Scan for the cell matching the given text and deliver its [x, y] coordinate at center. 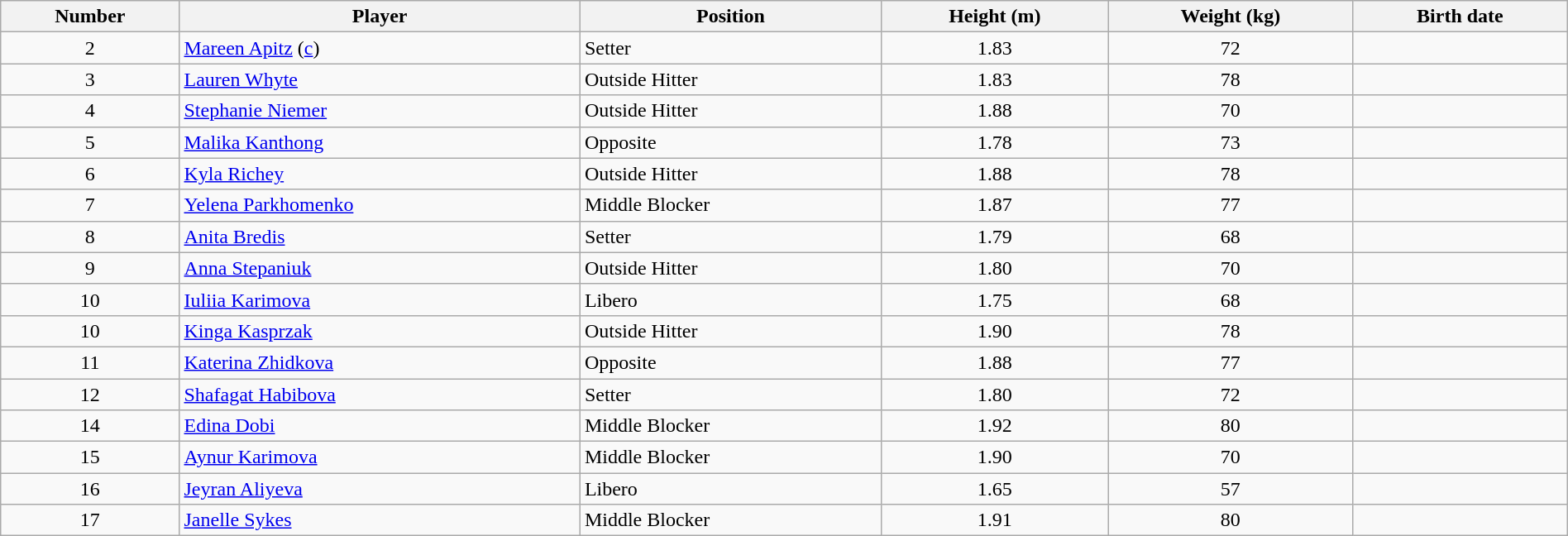
Iuliia Karimova [380, 299]
17 [90, 520]
12 [90, 395]
6 [90, 174]
8 [90, 237]
11 [90, 362]
Katerina Zhidkova [380, 362]
Aynur Karimova [380, 457]
Malika Kanthong [380, 142]
Position [730, 17]
Kinga Kasprzak [380, 331]
73 [1231, 142]
Number [90, 17]
Anita Bredis [380, 237]
1.75 [995, 299]
Stephanie Niemer [380, 111]
Birth date [1460, 17]
1.79 [995, 237]
1.87 [995, 205]
Weight (kg) [1231, 17]
1.65 [995, 489]
Kyla Richey [380, 174]
Lauren Whyte [380, 79]
Player [380, 17]
Anna Stepaniuk [380, 268]
5 [90, 142]
9 [90, 268]
2 [90, 48]
7 [90, 205]
Janelle Sykes [380, 520]
Jeyran Aliyeva [380, 489]
3 [90, 79]
Edina Dobi [380, 426]
Yelena Parkhomenko [380, 205]
1.92 [995, 426]
15 [90, 457]
16 [90, 489]
Mareen Apitz (c) [380, 48]
14 [90, 426]
1.78 [995, 142]
4 [90, 111]
Height (m) [995, 17]
Shafagat Habibova [380, 395]
57 [1231, 489]
1.91 [995, 520]
